Return [X, Y] of the center of cell containing provided text 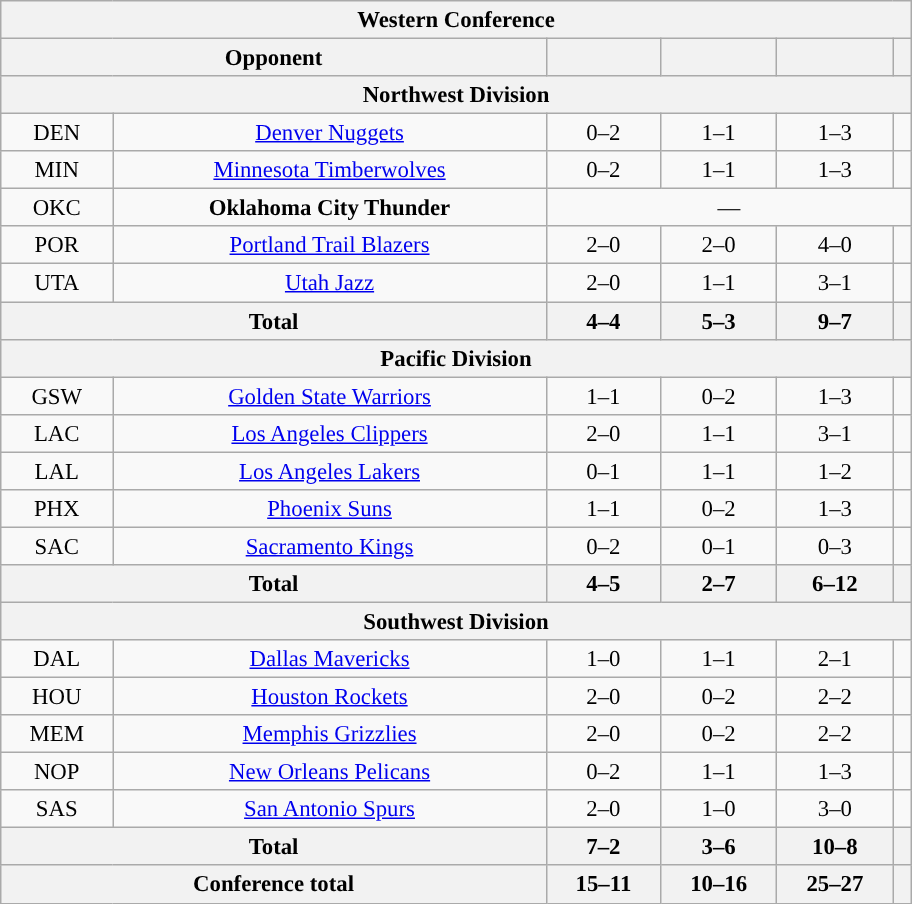
6–12 [835, 584]
HOU [57, 697]
GSW [57, 396]
Phoenix Suns [330, 509]
10–8 [835, 847]
9–7 [835, 321]
3–0 [835, 809]
Opponent [274, 58]
Denver Nuggets [330, 133]
15–11 [603, 885]
New Orleans Pelicans [330, 772]
Los Angeles Clippers [330, 433]
Northwest Division [456, 95]
UTA [57, 283]
Portland Trail Blazers [330, 245]
0–3 [835, 546]
NOP [57, 772]
25–27 [835, 885]
Dallas Mavericks [330, 659]
Pacific Division [456, 358]
LAC [57, 433]
SAS [57, 809]
4–5 [603, 584]
Conference total [274, 885]
Minnesota Timberwolves [330, 170]
Western Conference [456, 20]
Golden State Warriors [330, 396]
4–0 [835, 245]
DAL [57, 659]
2–7 [718, 584]
10–16 [718, 885]
— [728, 208]
Sacramento Kings [330, 546]
2–1 [835, 659]
Oklahoma City Thunder [330, 208]
OKC [57, 208]
Utah Jazz [330, 283]
Los Angeles Lakers [330, 471]
4–4 [603, 321]
5–3 [718, 321]
1–2 [835, 471]
DEN [57, 133]
PHX [57, 509]
Memphis Grizzlies [330, 734]
San Antonio Spurs [330, 809]
Houston Rockets [330, 697]
SAC [57, 546]
Southwest Division [456, 621]
POR [57, 245]
MIN [57, 170]
MEM [57, 734]
LAL [57, 471]
7–2 [603, 847]
3–6 [718, 847]
